Output the (x, y) coordinate of the center of the cell containing the given text.  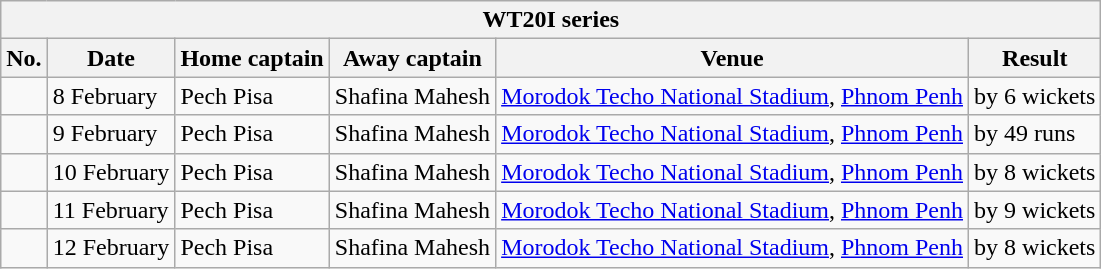
by 49 runs (1035, 134)
10 February (111, 172)
Date (111, 58)
Venue (732, 58)
by 6 wickets (1035, 96)
11 February (111, 210)
9 February (111, 134)
Away captain (412, 58)
by 9 wickets (1035, 210)
Result (1035, 58)
WT20I series (551, 20)
8 February (111, 96)
Home captain (252, 58)
12 February (111, 248)
No. (24, 58)
